Return (X, Y) of the center of cell containing provided text 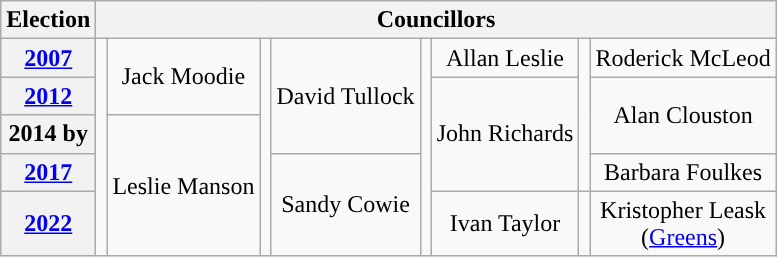
Sandy Cowie (346, 204)
Allan Leslie (505, 58)
Ivan Taylor (505, 224)
John Richards (505, 134)
2007 (48, 58)
2022 (48, 224)
Leslie Manson (184, 186)
Barbara Foulkes (683, 172)
Election (48, 20)
Roderick McLeod (683, 58)
Councillors (436, 20)
2012 (48, 96)
2014 by (48, 134)
David Tullock (346, 96)
Alan Clouston (683, 115)
Kristopher Leask(Greens) (683, 224)
2017 (48, 172)
Jack Moodie (184, 77)
